Return the (x, y) coordinate for the center point of the cell that contains the specified text.  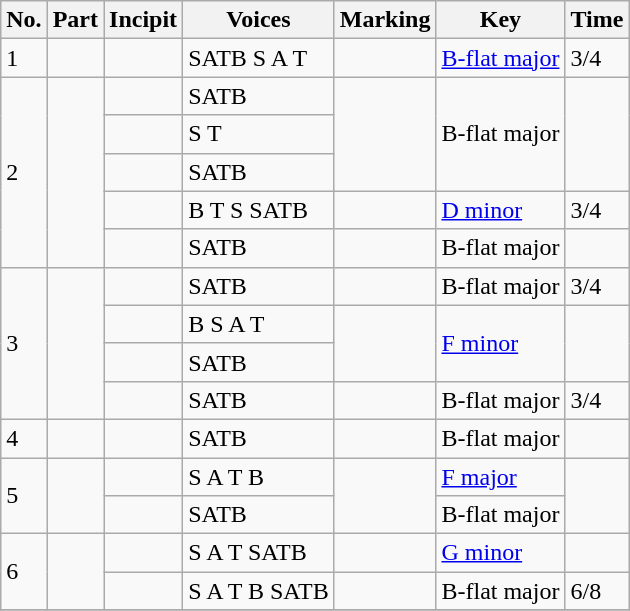
F minor (500, 343)
S A T B (259, 477)
B T S SATB (259, 210)
4 (24, 438)
2 (24, 172)
Part (75, 20)
G minor (500, 553)
Key (500, 20)
No. (24, 20)
5 (24, 496)
Voices (259, 20)
F major (500, 477)
S A T SATB (259, 553)
B S A T (259, 324)
S A T B SATB (259, 591)
Time (597, 20)
6 (24, 572)
D minor (500, 210)
3 (24, 343)
6/8 (597, 591)
SATB S A T (259, 58)
Marking (385, 20)
1 (24, 58)
Incipit (144, 20)
S T (259, 134)
